Scan for the cell matching the given text and deliver its (X, Y) coordinate at center. 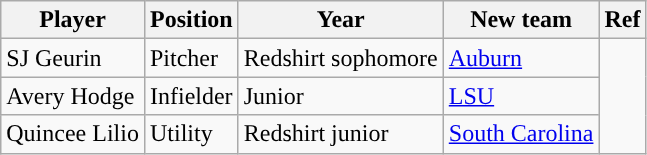
Position (191, 20)
Infielder (191, 96)
Redshirt sophomore (340, 58)
LSU (521, 96)
SJ Geurin (73, 58)
Auburn (521, 58)
Junior (340, 96)
Year (340, 20)
Quincee Lilio (73, 134)
New team (521, 20)
Pitcher (191, 58)
Ref (622, 20)
Avery Hodge (73, 96)
Player (73, 20)
Redshirt junior (340, 134)
South Carolina (521, 134)
Utility (191, 134)
